Return (X, Y) of the center of cell containing provided text 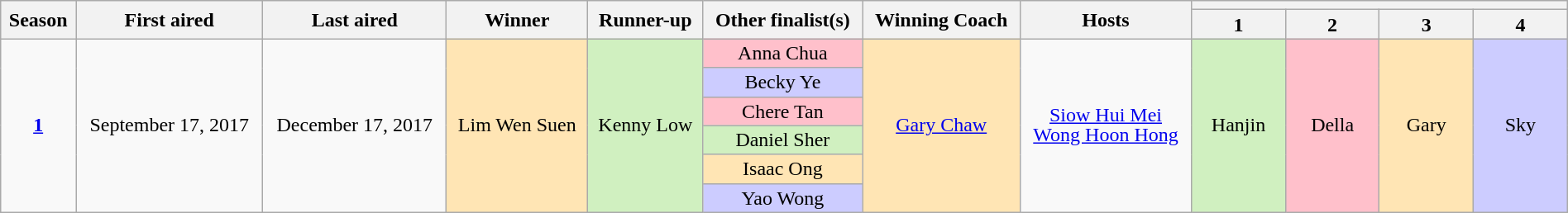
Yao Wong (782, 198)
Sky (1521, 125)
Hanjin (1239, 125)
3 (1427, 25)
Lim Wen Suen (518, 125)
Isaac Ong (782, 168)
Winning Coach (941, 20)
December 17, 2017 (355, 125)
September 17, 2017 (170, 125)
Anna Chua (782, 53)
Winner (518, 20)
Hosts (1105, 20)
Della (1332, 125)
Kenny Low (645, 125)
Siow Hui Mei Wong Hoon Hong (1105, 125)
Season (38, 20)
2 (1332, 25)
Runner-up (645, 20)
Gary Chaw (941, 125)
Daniel Sher (782, 140)
Gary (1427, 125)
Chere Tan (782, 111)
Last aired (355, 20)
Other finalist(s) (782, 20)
4 (1521, 25)
Becky Ye (782, 83)
First aired (170, 20)
